Extract the [X, Y] coordinate from the center of the cell holding the provided text.  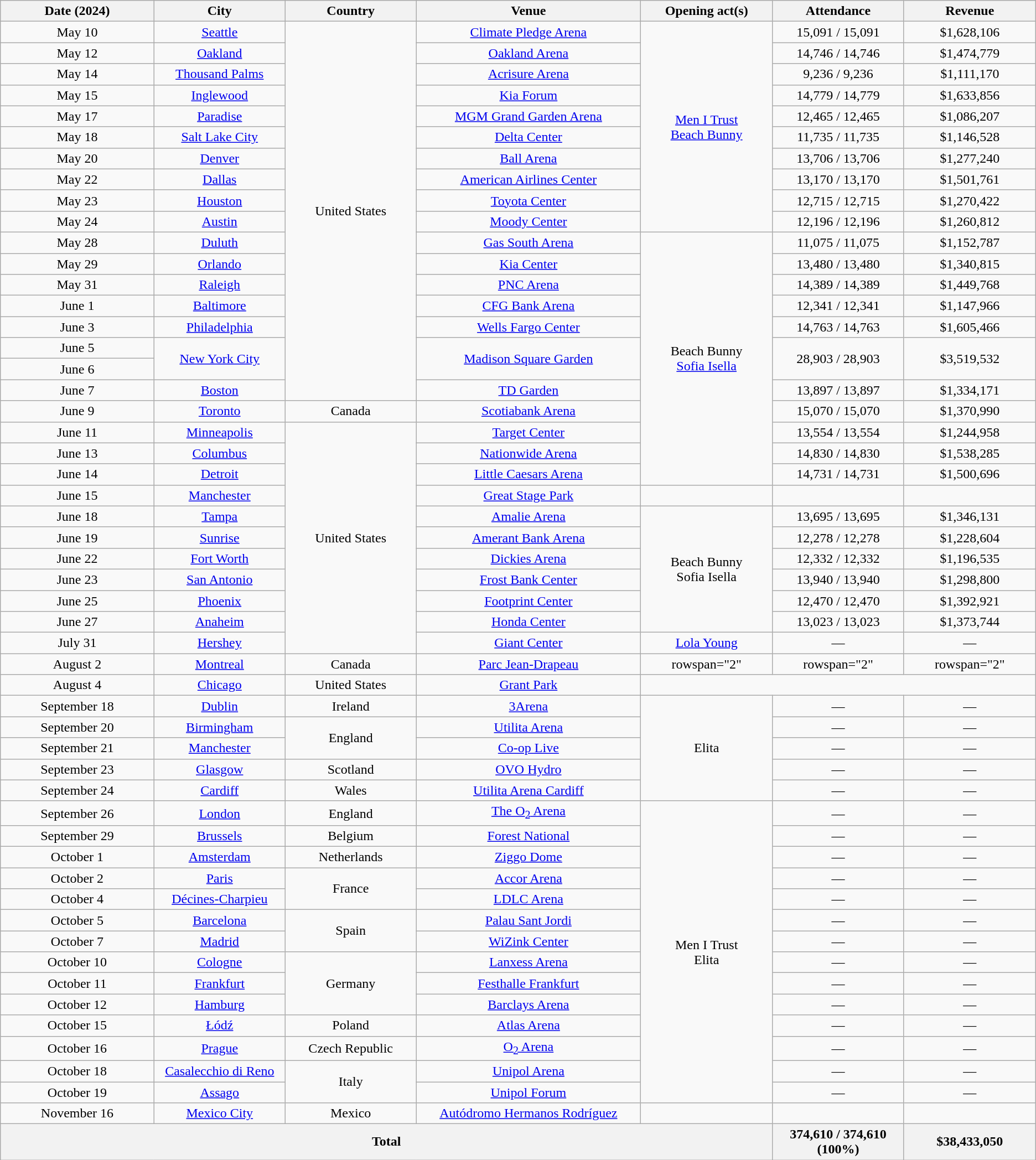
11,075 / 11,075 [838, 242]
$1,605,466 [970, 327]
October 16 [77, 1048]
August 2 [77, 664]
14,779 / 14,779 [838, 95]
Montreal [219, 664]
October 2 [77, 878]
New York City [219, 359]
Łódź [219, 1026]
13,554 / 13,554 [838, 432]
July 31 [77, 643]
May 22 [77, 179]
October 10 [77, 962]
374,610 / 374,610 (100%) [838, 1142]
CFG Bank Arena [529, 306]
June 9 [77, 411]
Décines-Charpieu [219, 899]
October 19 [77, 1092]
Ziggo Dome [529, 857]
Duluth [219, 242]
Amalie Arena [529, 516]
$1,628,106 [970, 32]
$1,270,422 [970, 200]
May 28 [77, 242]
14,389 / 14,389 [838, 285]
Kia Center [529, 264]
Little Caesars Arena [529, 474]
Salt Lake City [219, 137]
12,278 / 12,278 [838, 537]
WiZink Center [529, 941]
13,695 / 13,695 [838, 516]
$1,277,240 [970, 158]
June 23 [77, 579]
Nationwide Arena [529, 453]
Seattle [219, 32]
Honda Center [529, 622]
Raleigh [219, 285]
Detroit [219, 474]
June 15 [77, 495]
Madrid [219, 941]
May 29 [77, 264]
September 20 [77, 727]
June 3 [77, 327]
June 25 [77, 600]
Cardiff [219, 790]
Toyota Center [529, 200]
Ball Arena [529, 158]
June 14 [77, 474]
28,903 / 28,903 [838, 359]
Wells Fargo Center [529, 327]
June 13 [77, 453]
$1,298,800 [970, 579]
15,070 / 15,070 [838, 411]
$1,500,696 [970, 474]
$1,260,812 [970, 221]
Utilita Arena [529, 727]
Lola Young [707, 643]
Oakland Arena [529, 53]
Amsterdam [219, 857]
June 7 [77, 390]
Casalecchio di Reno [219, 1071]
May 15 [77, 95]
Date (2024) [77, 11]
14,746 / 14,746 [838, 53]
$1,370,990 [970, 411]
Dublin [219, 706]
October 7 [77, 941]
June 11 [77, 432]
Denver [219, 158]
Dallas [219, 179]
MGM Grand Garden Arena [529, 116]
$1,392,921 [970, 600]
Netherlands [351, 857]
12,715 / 12,715 [838, 200]
June 5 [77, 348]
Assago [219, 1092]
$1,346,131 [970, 516]
September 29 [77, 836]
American Airlines Center [529, 179]
May 18 [77, 137]
13,706 / 13,706 [838, 158]
Boston [219, 390]
3Arena [529, 706]
$1,111,170 [970, 74]
Barcelona [219, 920]
City [219, 11]
Dickies Arena [529, 558]
Mexico City [219, 1114]
San Antonio [219, 579]
Grant Park [529, 685]
Barclays Arena [529, 1004]
$1,538,285 [970, 453]
Frankfurt [219, 983]
September 26 [77, 813]
Climate Pledge Arena [529, 32]
13,023 / 13,023 [838, 622]
PNC Arena [529, 285]
Paradise [219, 116]
$1,633,856 [970, 95]
Delta Center [529, 137]
Italy [351, 1081]
12,470 / 12,470 [838, 600]
Austin [219, 221]
Paris [219, 878]
$1,334,171 [970, 390]
12,465 / 12,465 [838, 116]
$1,228,604 [970, 537]
Birmingham [219, 727]
Moody Center [529, 221]
Amerant Bank Arena [529, 537]
Oakland [219, 53]
Hamburg [219, 1004]
Utilita Arena Cardiff [529, 790]
14,830 / 14,830 [838, 453]
Cologne [219, 962]
Men I Trust Beach Bunny [707, 127]
Brussels [219, 836]
11,735 / 11,735 [838, 137]
June 19 [77, 537]
9,236 / 9,236 [838, 74]
May 12 [77, 53]
Venue [529, 11]
13,897 / 13,897 [838, 390]
Unipol Forum [529, 1092]
June 22 [77, 558]
May 10 [77, 32]
September 18 [77, 706]
Lanxess Arena [529, 962]
12,332 / 12,332 [838, 558]
Opening act(s) [707, 11]
Autódromo Hermanos Rodríguez [529, 1114]
November 16 [77, 1114]
Co-op Live [529, 748]
May 31 [77, 285]
$1,147,966 [970, 306]
London [219, 813]
Target Center [529, 432]
Frost Bank Center [529, 579]
May 20 [77, 158]
Country [351, 11]
June 6 [77, 369]
13,480 / 13,480 [838, 264]
Parc Jean-Drapeau [529, 664]
June 18 [77, 516]
Belgium [351, 836]
$1,086,207 [970, 116]
Anaheim [219, 622]
May 14 [77, 74]
Toronto [219, 411]
Sunrise [219, 537]
Columbus [219, 453]
May 23 [77, 200]
Footprint Center [529, 600]
Hershey [219, 643]
$38,433,050 [970, 1142]
$1,146,528 [970, 137]
13,170 / 13,170 [838, 179]
September 23 [77, 769]
The O2 Arena [529, 813]
Germany [351, 983]
Minneapolis [219, 432]
13,940 / 13,940 [838, 579]
Glasgow [219, 769]
Scotland [351, 769]
$1,501,761 [970, 179]
Fort Worth [219, 558]
June 27 [77, 622]
June 1 [77, 306]
Great Stage Park [529, 495]
August 4 [77, 685]
TD Garden [529, 390]
Ireland [351, 706]
12,196 / 12,196 [838, 221]
Houston [219, 200]
O2 Arena [529, 1048]
$1,474,779 [970, 53]
$3,519,532 [970, 359]
Acrisure Arena [529, 74]
14,731 / 14,731 [838, 474]
September 24 [77, 790]
Baltimore [219, 306]
May 17 [77, 116]
12,341 / 12,341 [838, 306]
Forest National [529, 836]
Atlas Arena [529, 1026]
Palau Sant Jordi [529, 920]
Poland [351, 1026]
$1,373,744 [970, 622]
Tampa [219, 516]
Philadelphia [219, 327]
Mexico [351, 1114]
Prague [219, 1048]
Scotiabank Arena [529, 411]
October 12 [77, 1004]
October 1 [77, 857]
October 5 [77, 920]
France [351, 889]
Total [386, 1142]
$1,152,787 [970, 242]
October 11 [77, 983]
Revenue [970, 11]
September 21 [77, 748]
Men I Trust Elita [707, 952]
October 18 [77, 1071]
$1,449,768 [970, 285]
OVO Hydro [529, 769]
Kia Forum [529, 95]
LDLC Arena [529, 899]
Czech Republic [351, 1048]
May 24 [77, 221]
Elita [707, 748]
Phoenix [219, 600]
Thousand Palms [219, 74]
October 4 [77, 899]
Unipol Arena [529, 1071]
Gas South Arena [529, 242]
$1,196,535 [970, 558]
Wales [351, 790]
Inglewood [219, 95]
Spain [351, 931]
Giant Center [529, 643]
Festhalle Frankfurt [529, 983]
15,091 / 15,091 [838, 32]
Orlando [219, 264]
$1,244,958 [970, 432]
Chicago [219, 685]
Accor Arena [529, 878]
Attendance [838, 11]
$1,340,815 [970, 264]
Madison Square Garden [529, 359]
14,763 / 14,763 [838, 327]
October 15 [77, 1026]
